Return the [x, y] coordinate for the center point of the cell that contains the specified text.  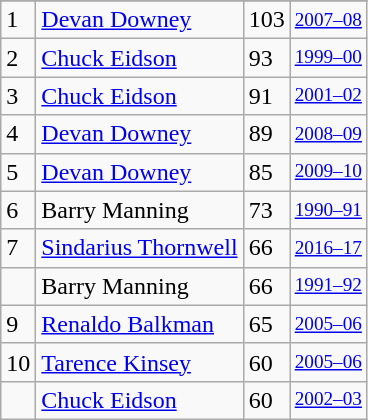
1 [18, 20]
4 [18, 134]
3 [18, 96]
91 [266, 96]
1990–91 [328, 210]
2016–17 [328, 248]
85 [266, 172]
2002–03 [328, 400]
5 [18, 172]
Sindarius Thornwell [140, 248]
89 [266, 134]
93 [266, 58]
2008–09 [328, 134]
2 [18, 58]
2007–08 [328, 20]
103 [266, 20]
1991–92 [328, 286]
Renaldo Balkman [140, 324]
73 [266, 210]
1999–00 [328, 58]
7 [18, 248]
65 [266, 324]
2009–10 [328, 172]
10 [18, 362]
Tarence Kinsey [140, 362]
9 [18, 324]
6 [18, 210]
2001–02 [328, 96]
